Return (X, Y) of the center of cell containing provided text 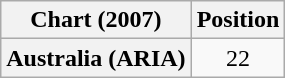
Australia (ARIA) (96, 58)
22 (238, 58)
Chart (2007) (96, 20)
Position (238, 20)
